Provide the (x, y) coordinate of the cell's center where the given text is located.  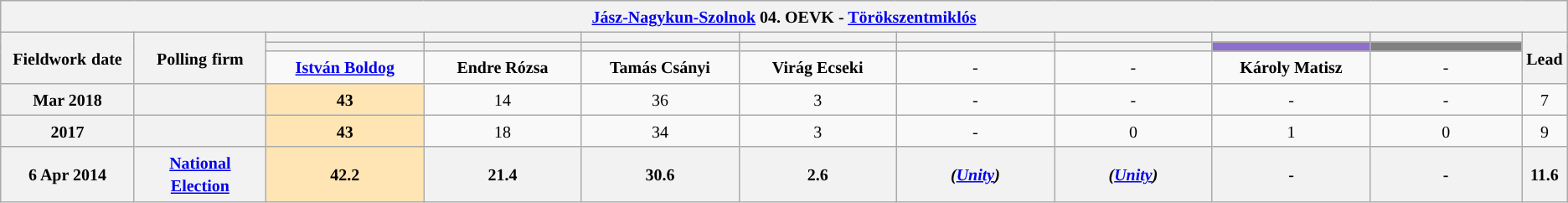
1 (1292, 131)
30.6 (660, 174)
34 (660, 131)
Jász-Nagykun-Szolnok 04. OEVK - Törökszentmiklós (784, 17)
Lead (1545, 58)
Endre Rózsa (503, 67)
Virág Ecseki (818, 67)
11.6 (1545, 174)
2.6 (818, 174)
Fieldwork date (67, 58)
36 (660, 99)
7 (1545, 99)
Polling firm (199, 58)
Mar 2018 (67, 99)
18 (503, 131)
9 (1545, 131)
2017 (67, 131)
14 (503, 99)
István Boldog (345, 67)
6 Apr 2014 (67, 174)
Károly Matisz (1292, 67)
Tamás Csányi (660, 67)
National Election (199, 174)
21.4 (503, 174)
42.2 (345, 174)
